Output the [X, Y] coordinate of the center of the cell containing the given text.  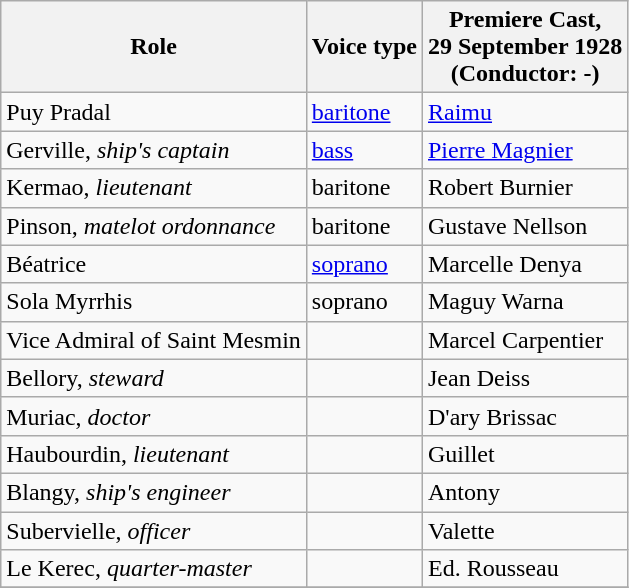
Premiere Cast,29 September 1928(Conductor: -) [524, 47]
Gerville, ship's captain [154, 150]
Voice type [364, 47]
Blangy, ship's engineer [154, 492]
Role [154, 47]
Guillet [524, 454]
Le Kerec, quarter-master [154, 569]
Béatrice [154, 264]
Pierre Magnier [524, 150]
Maguy Warna [524, 302]
Marcelle Denya [524, 264]
Marcel Carpentier [524, 340]
Haubourdin, lieutenant [154, 454]
Bellory, steward [154, 378]
Subervielle, officer [154, 531]
Puy Pradal [154, 112]
Pinson, matelot ordonnance [154, 226]
Muriac, doctor [154, 416]
Robert Burnier [524, 188]
Sola Myrrhis [154, 302]
D'ary Brissac [524, 416]
Raimu [524, 112]
Gustave Nellson [524, 226]
bass [364, 150]
Ed. Rousseau [524, 569]
Valette [524, 531]
Vice Admiral of Saint Mesmin [154, 340]
Jean Deiss [524, 378]
Antony [524, 492]
Kermao, lieutenant [154, 188]
